Output the [x, y] coordinate of the center of the cell containing the given text.  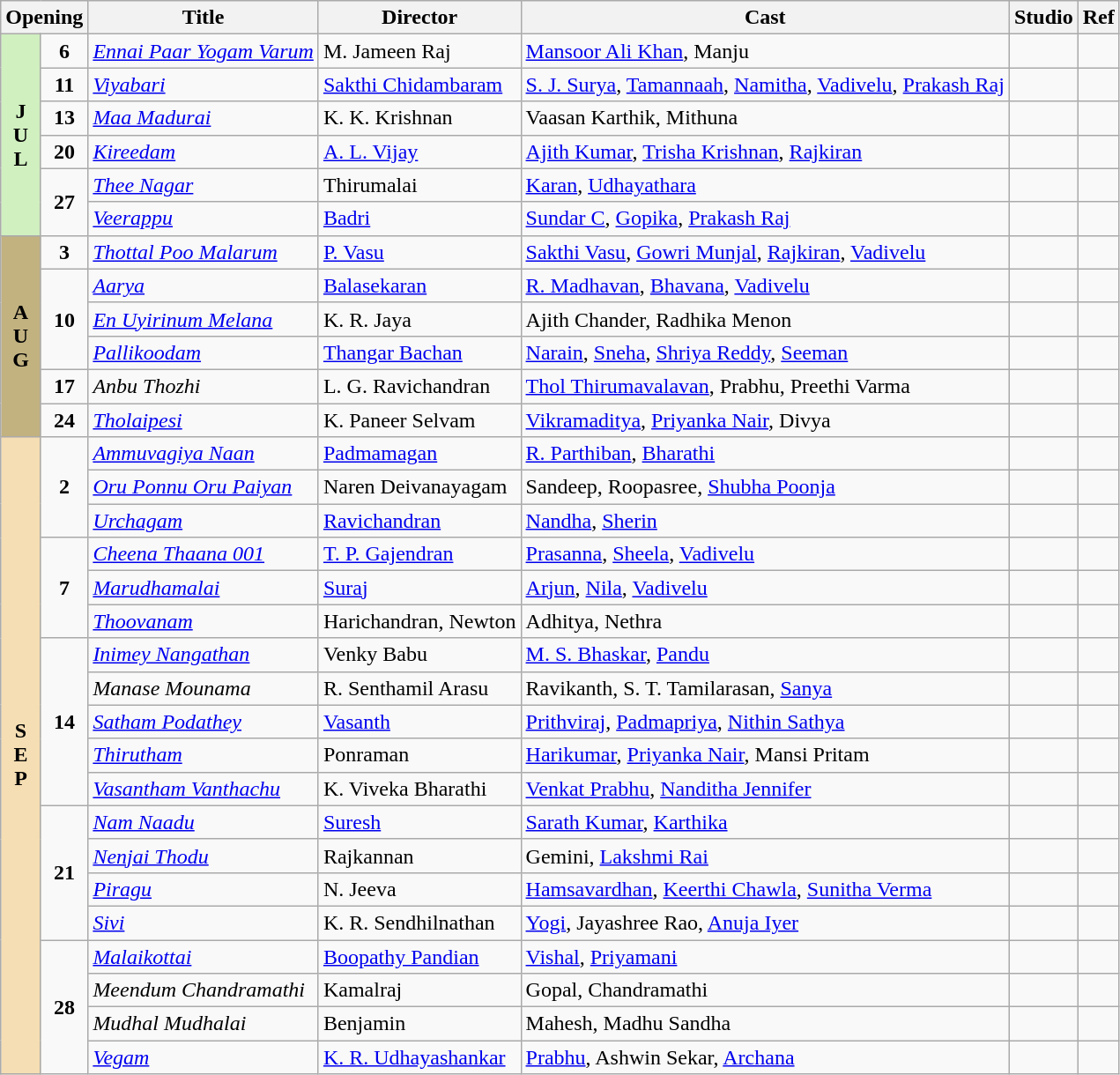
M. Jameen Raj [419, 51]
Hamsavardhan, Keerthi Chawla, Sunitha Verma [765, 889]
N. Jeeva [419, 889]
Sakthi Chidambaram [419, 85]
21 [64, 872]
K. R. Jaya [419, 319]
Ammuvagiya Naan [204, 454]
K. R. Udhayashankar [419, 1057]
Gemini, Lakshmi Rai [765, 856]
Vaasan Karthik, Mithuna [765, 118]
Thol Thirumavalavan, Prabhu, Preethi Varma [765, 386]
Adhitya, Nethra [765, 621]
K. Viveka Bharathi [419, 789]
Director [419, 18]
Satham Podathey [204, 722]
Urchagam [204, 521]
Arjun, Nila, Vadivelu [765, 588]
28 [64, 1006]
Opening [44, 18]
T. P. Gajendran [419, 554]
K. Paneer Selvam [419, 420]
Balasekaran [419, 285]
Ravikanth, S. T. Tamilarasan, Sanya [765, 688]
Thee Nagar [204, 185]
K. R. Sendhilnathan [419, 923]
Badri [419, 219]
Kireedam [204, 152]
Viyabari [204, 85]
L. G. Ravichandran [419, 386]
Prasanna, Sheela, Vadivelu [765, 554]
Cheena Thaana 001 [204, 554]
JUL [21, 135]
Sundar C, Gopika, Prakash Raj [765, 219]
Ravichandran [419, 521]
Benjamin [419, 1024]
7 [64, 588]
R. Parthiban, Bharathi [765, 454]
Thirumalai [419, 185]
Malaikottai [204, 956]
Ref [1098, 18]
Gopal, Chandramathi [765, 990]
M. S. Bhaskar, Pandu [765, 655]
Kamalraj [419, 990]
R. Madhavan, Bhavana, Vadivelu [765, 285]
R. Senthamil Arasu [419, 688]
En Uyirinum Melana [204, 319]
Tholaipesi [204, 420]
Vikramaditya, Priyanka Nair, Divya [765, 420]
Cast [765, 18]
Ajith Kumar, Trisha Krishnan, Rajkiran [765, 152]
13 [64, 118]
Nam Naadu [204, 822]
Thoovanam [204, 621]
Sarath Kumar, Karthika [765, 822]
24 [64, 420]
Ennai Paar Yogam Varum [204, 51]
Venky Babu [419, 655]
Ajith Chander, Radhika Menon [765, 319]
10 [64, 319]
Suraj [419, 588]
Pallikoodam [204, 352]
S. J. Surya, Tamannaah, Namitha, Vadivelu, Prakash Raj [765, 85]
Mansoor Ali Khan, Manju [765, 51]
SEP [21, 756]
3 [64, 252]
Thirutham [204, 755]
Thottal Poo Malarum [204, 252]
Mahesh, Madhu Sandha [765, 1024]
Sivi [204, 923]
P. Vasu [419, 252]
Thangar Bachan [419, 352]
AUG [21, 336]
Vasantham Vanthachu [204, 789]
Studio [1043, 18]
6 [64, 51]
Oru Ponnu Oru Paiyan [204, 487]
Title [204, 18]
Manase Mounama [204, 688]
14 [64, 722]
Inimey Nangathan [204, 655]
2 [64, 487]
Naren Deivanayagam [419, 487]
Padmamagan [419, 454]
Piragu [204, 889]
Venkat Prabhu, Nanditha Jennifer [765, 789]
Nenjai Thodu [204, 856]
Vegam [204, 1057]
20 [64, 152]
Aarya [204, 285]
Prabhu, Ashwin Sekar, Archana [765, 1057]
Boopathy Pandian [419, 956]
Meendum Chandramathi [204, 990]
Yogi, Jayashree Rao, Anuja Iyer [765, 923]
Veerappu [204, 219]
Sandeep, Roopasree, Shubha Poonja [765, 487]
A. L. Vijay [419, 152]
Harikumar, Priyanka Nair, Mansi Pritam [765, 755]
Rajkannan [419, 856]
Nandha, Sherin [765, 521]
Sakthi Vasu, Gowri Munjal, Rajkiran, Vadivelu [765, 252]
27 [64, 202]
K. K. Krishnan [419, 118]
11 [64, 85]
Harichandran, Newton [419, 621]
Suresh [419, 822]
Marudhamalai [204, 588]
Maa Madurai [204, 118]
Vasanth [419, 722]
17 [64, 386]
Karan, Udhayathara [765, 185]
Narain, Sneha, Shriya Reddy, Seeman [765, 352]
Prithviraj, Padmapriya, Nithin Sathya [765, 722]
Vishal, Priyamani [765, 956]
Mudhal Mudhalai [204, 1024]
Ponraman [419, 755]
Anbu Thozhi [204, 386]
